Identify which cell holds the provided text, then report its [x, y] central coordinate. 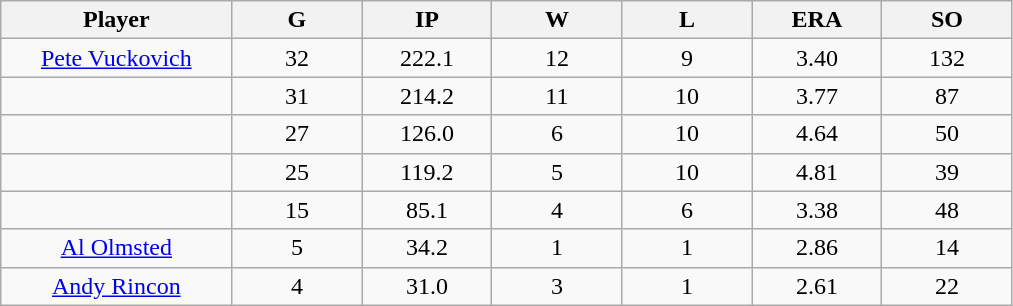
15 [297, 210]
119.2 [427, 172]
27 [297, 134]
85.1 [427, 210]
3.77 [817, 96]
ERA [817, 20]
L [687, 20]
Al Olmsted [116, 248]
87 [947, 96]
48 [947, 210]
SO [947, 20]
3.38 [817, 210]
31.0 [427, 286]
W [557, 20]
3.40 [817, 58]
12 [557, 58]
50 [947, 134]
214.2 [427, 96]
126.0 [427, 134]
Andy Rincon [116, 286]
25 [297, 172]
132 [947, 58]
IP [427, 20]
11 [557, 96]
9 [687, 58]
4.64 [817, 134]
4.81 [817, 172]
Player [116, 20]
39 [947, 172]
G [297, 20]
34.2 [427, 248]
22 [947, 286]
14 [947, 248]
3 [557, 286]
2.86 [817, 248]
31 [297, 96]
32 [297, 58]
2.61 [817, 286]
Pete Vuckovich [116, 58]
222.1 [427, 58]
